Identify which cell holds the provided text, then report its (X, Y) central coordinate. 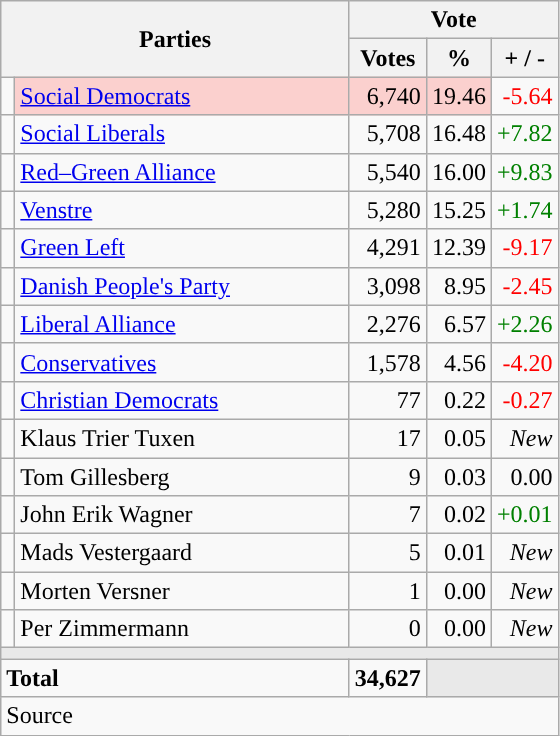
-9.17 (524, 248)
-5.64 (524, 96)
5 (388, 553)
0.02 (458, 515)
4.56 (458, 362)
Source (280, 716)
Votes (388, 58)
-2.45 (524, 286)
3,098 (388, 286)
% (458, 58)
+ / - (524, 58)
6.57 (458, 324)
Conservatives (182, 362)
0 (388, 629)
2,276 (388, 324)
34,627 (388, 678)
Mads Vestergaard (182, 553)
7 (388, 515)
Total (176, 678)
15.25 (458, 210)
John Erik Wagner (182, 515)
Christian Democrats (182, 400)
Parties (176, 39)
9 (388, 477)
0.22 (458, 400)
+7.82 (524, 134)
Per Zimmermann (182, 629)
4,291 (388, 248)
Vote (454, 20)
19.46 (458, 96)
Klaus Trier Tuxen (182, 438)
5,280 (388, 210)
+0.01 (524, 515)
8.95 (458, 286)
Tom Gillesberg (182, 477)
0.01 (458, 553)
1 (388, 591)
Liberal Alliance (182, 324)
1,578 (388, 362)
16.00 (458, 172)
5,708 (388, 134)
+9.83 (524, 172)
77 (388, 400)
-0.27 (524, 400)
Social Democrats (182, 96)
6,740 (388, 96)
Green Left (182, 248)
Danish People's Party (182, 286)
Red–Green Alliance (182, 172)
Venstre (182, 210)
0.03 (458, 477)
-4.20 (524, 362)
0.05 (458, 438)
17 (388, 438)
5,540 (388, 172)
+1.74 (524, 210)
16.48 (458, 134)
Social Liberals (182, 134)
+2.26 (524, 324)
Morten Versner (182, 591)
12.39 (458, 248)
